Extract the (x, y) coordinate from the center of the cell holding the provided text.  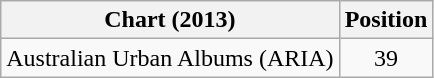
Position (386, 20)
Chart (2013) (170, 20)
Australian Urban Albums (ARIA) (170, 58)
39 (386, 58)
